Search for the cell housing the specified text and yield its (x, y) center coordinate. 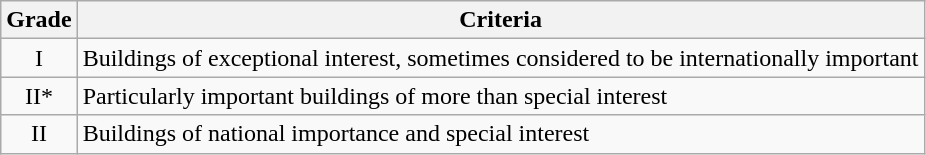
II* (39, 96)
Buildings of exceptional interest, sometimes considered to be internationally important (500, 58)
Grade (39, 20)
Criteria (500, 20)
II (39, 134)
Buildings of national importance and special interest (500, 134)
Particularly important buildings of more than special interest (500, 96)
I (39, 58)
